Scan for the cell matching the given text and deliver its (X, Y) coordinate at center. 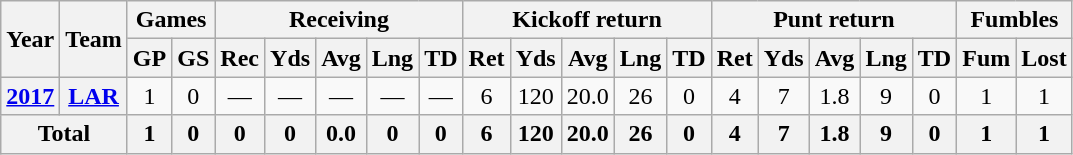
GP (149, 58)
Punt return (834, 20)
Rec (240, 58)
Lost (1044, 58)
Team (94, 39)
GS (194, 58)
Kickoff return (587, 20)
Fum (986, 58)
Total (64, 134)
Receiving (339, 20)
2017 (30, 96)
LAR (94, 96)
Games (170, 20)
0.0 (342, 134)
Fumbles (1014, 20)
Year (30, 39)
